For the text-containing cell, return its midpoint in (X, Y) coordinate format. 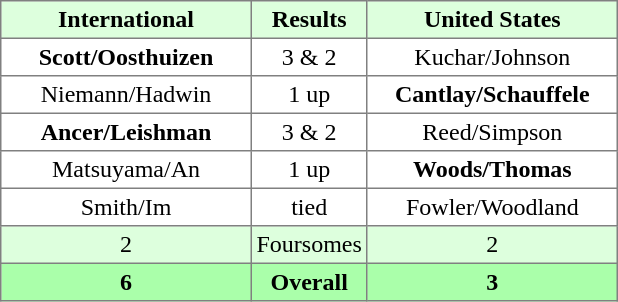
Reed/Simpson (492, 132)
Ancer/Leishman (126, 132)
3 (492, 282)
Woods/Thomas (492, 170)
Scott/Oosthuizen (126, 57)
International (126, 20)
Niemann/Hadwin (126, 95)
United States (492, 20)
Matsuyama/An (126, 170)
Fowler/Woodland (492, 207)
Kuchar/Johnson (492, 57)
Results (309, 20)
Smith/Im (126, 207)
6 (126, 282)
Overall (309, 282)
Foursomes (309, 245)
Cantlay/Schauffele (492, 95)
tied (309, 207)
